From the cell containing the given text, extract its center point as [X, Y] coordinate. 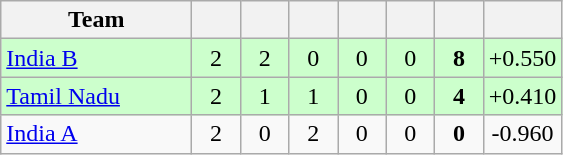
India B [96, 58]
+0.410 [522, 96]
-0.960 [522, 134]
4 [460, 96]
8 [460, 58]
Team [96, 20]
Tamil Nadu [96, 96]
+0.550 [522, 58]
India A [96, 134]
